Provide the [x, y] coordinate of the cell's center where the given text is located.  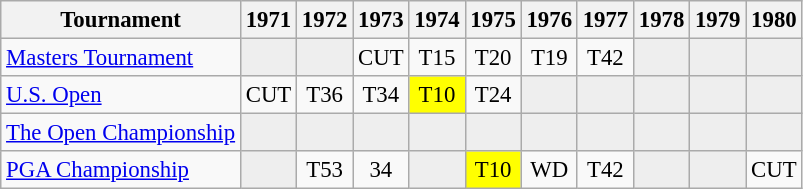
PGA Championship [121, 170]
T20 [493, 58]
34 [381, 170]
1978 [661, 20]
T15 [437, 58]
1974 [437, 20]
U.S. Open [121, 95]
The Open Championship [121, 133]
Masters Tournament [121, 58]
1980 [774, 20]
Tournament [121, 20]
T36 [325, 95]
1971 [268, 20]
1973 [381, 20]
T19 [549, 58]
T34 [381, 95]
T53 [325, 170]
1979 [718, 20]
1977 [605, 20]
1975 [493, 20]
T24 [493, 95]
1976 [549, 20]
1972 [325, 20]
WD [549, 170]
